Detect which cell encompasses the target text, then output its (X, Y) center coordinate. 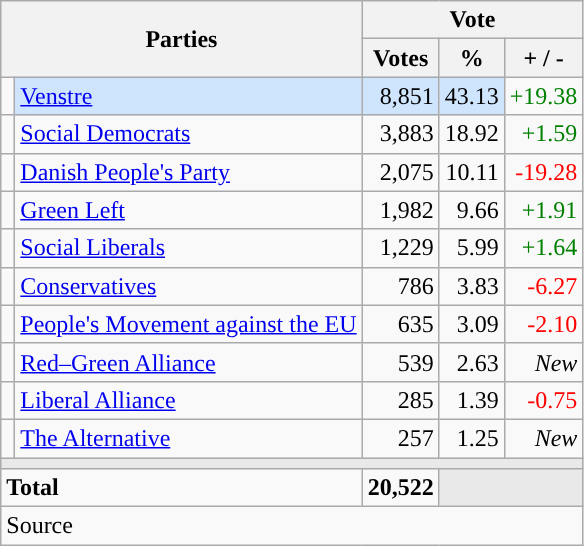
1,229 (400, 248)
Conservatives (188, 286)
3.09 (472, 324)
1,982 (400, 210)
+1.91 (544, 210)
786 (400, 286)
The Alternative (188, 438)
43.13 (472, 96)
% (472, 58)
+1.64 (544, 248)
257 (400, 438)
-0.75 (544, 400)
285 (400, 400)
Social Democrats (188, 134)
10.11 (472, 172)
635 (400, 324)
3.83 (472, 286)
Danish People's Party (188, 172)
5.99 (472, 248)
Vote (472, 20)
Social Liberals (188, 248)
+1.59 (544, 134)
3,883 (400, 134)
People's Movement against the EU (188, 324)
Total (182, 488)
2.63 (472, 362)
Parties (182, 39)
1.39 (472, 400)
2,075 (400, 172)
9.66 (472, 210)
+19.38 (544, 96)
-2.10 (544, 324)
539 (400, 362)
Source (292, 526)
Red–Green Alliance (188, 362)
18.92 (472, 134)
1.25 (472, 438)
8,851 (400, 96)
Liberal Alliance (188, 400)
Green Left (188, 210)
Venstre (188, 96)
-19.28 (544, 172)
-6.27 (544, 286)
Votes (400, 58)
20,522 (400, 488)
+ / - (544, 58)
